Capture the cell that displays the provided text and extract its (x, y) central coordinate. 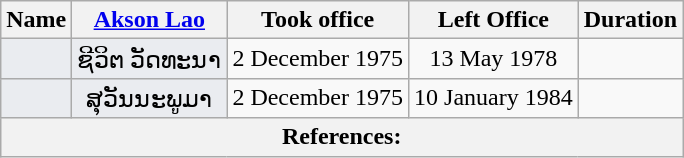
10 January 1984 (494, 98)
Took office (318, 20)
Name (36, 20)
References: (342, 137)
13 May 1978 (494, 59)
ສຸວັນນະພູມາ (150, 98)
ຊີວິຕ ວັດທະນາ (150, 59)
Duration (630, 20)
Akson Lao (150, 20)
Left Office (494, 20)
